Determine the [X, Y] coordinate at the center of the cell enclosing the given text.  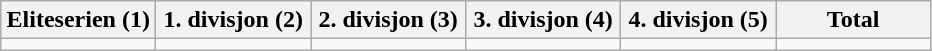
Eliteserien (1) [78, 20]
Total [854, 20]
2. divisjon (3) [388, 20]
3. divisjon (4) [544, 20]
1. divisjon (2) [234, 20]
4. divisjon (5) [698, 20]
